Identify which cell holds the provided text, then report its [x, y] central coordinate. 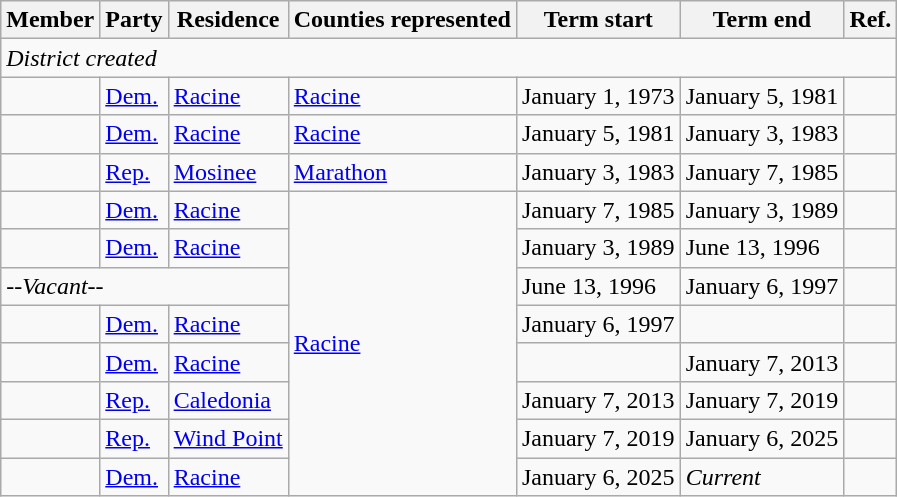
Term end [762, 20]
Current [762, 477]
Party [134, 20]
January 1, 1973 [598, 96]
--Vacant-- [145, 286]
Counties represented [402, 20]
Wind Point [228, 438]
Term start [598, 20]
Caledonia [228, 400]
Residence [228, 20]
Marathon [402, 172]
Member [50, 20]
District created [449, 58]
Ref. [870, 20]
Mosinee [228, 172]
